Detect which cell encompasses the target text, then output its (x, y) center coordinate. 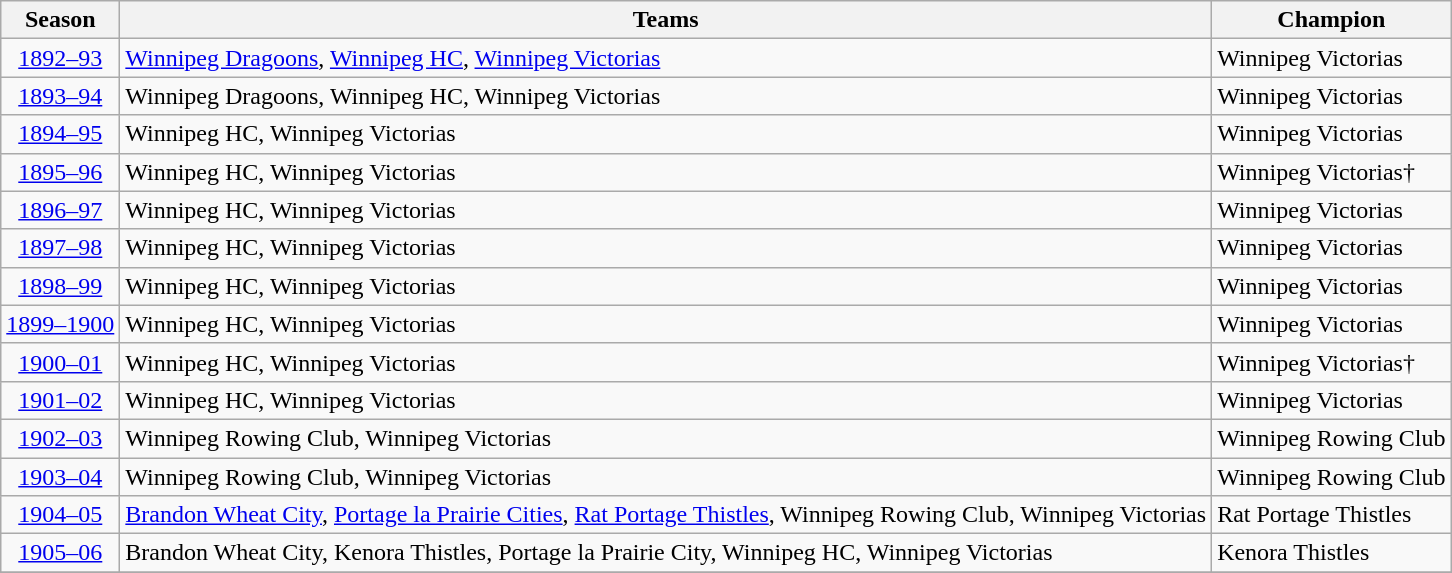
1901–02 (60, 400)
1898–99 (60, 286)
1900–01 (60, 362)
1896–97 (60, 210)
Champion (1332, 20)
1902–03 (60, 438)
Rat Portage Thistles (1332, 515)
1903–04 (60, 477)
1904–05 (60, 515)
Brandon Wheat City, Kenora Thistles, Portage la Prairie City, Winnipeg HC, Winnipeg Victorias (666, 553)
1892–93 (60, 58)
1899–1900 (60, 324)
Kenora Thistles (1332, 553)
1894–95 (60, 134)
1905–06 (60, 553)
Season (60, 20)
Teams (666, 20)
Brandon Wheat City, Portage la Prairie Cities, Rat Portage Thistles, Winnipeg Rowing Club, Winnipeg Victorias (666, 515)
1893–94 (60, 96)
1895–96 (60, 172)
1897–98 (60, 248)
